Locate the cell with the specified text and output its (x, y) center coordinate. 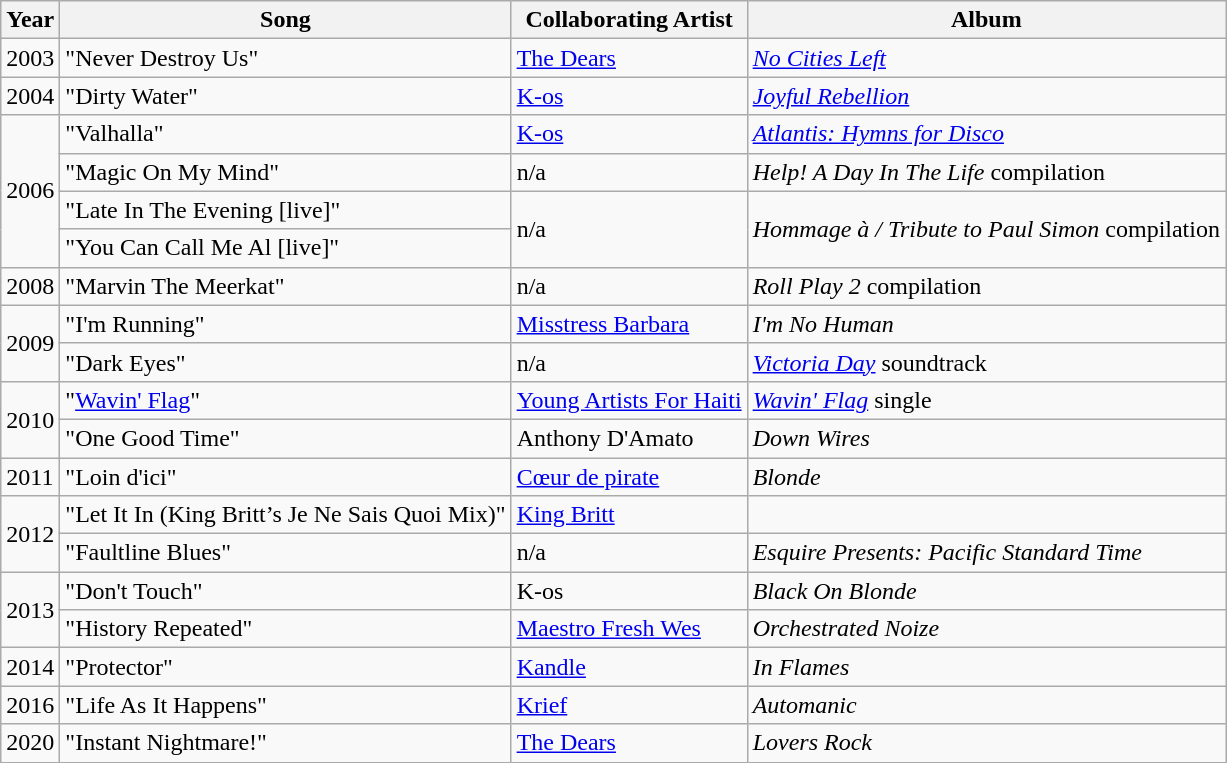
"Late In The Evening [live]" (286, 210)
2010 (30, 419)
"Life As It Happens" (286, 705)
"Don't Touch" (286, 591)
Krief (629, 705)
2009 (30, 343)
Atlantis: Hymns for Disco (986, 134)
Esquire Presents: Pacific Standard Time (986, 553)
No Cities Left (986, 58)
"Valhalla" (286, 134)
Misstress Barbara (629, 324)
I'm No Human (986, 324)
Roll Play 2 compilation (986, 286)
Young Artists For Haiti (629, 400)
2006 (30, 191)
"Loin d'ici" (286, 477)
"Wavin' Flag" (286, 400)
Orchestrated Noize (986, 629)
Song (286, 20)
"Let It In (King Britt’s Je Ne Sais Quoi Mix)" (286, 515)
2003 (30, 58)
Joyful Rebellion (986, 96)
Album (986, 20)
Down Wires (986, 438)
Help! A Day In The Life compilation (986, 172)
2004 (30, 96)
Wavin' Flag single (986, 400)
"One Good Time" (286, 438)
"Dirty Water" (286, 96)
Hommage à / Tribute to Paul Simon compilation (986, 229)
2008 (30, 286)
"History Repeated" (286, 629)
2016 (30, 705)
"Never Destroy Us" (286, 58)
2012 (30, 534)
Maestro Fresh Wes (629, 629)
2014 (30, 667)
"Marvin The Meerkat" (286, 286)
King Britt (629, 515)
Kandle (629, 667)
Cœur de pirate (629, 477)
Anthony D'Amato (629, 438)
"You Can Call Me Al [live]" (286, 248)
"Instant Nightmare!" (286, 743)
Victoria Day soundtrack (986, 362)
In Flames (986, 667)
"I'm Running" (286, 324)
2020 (30, 743)
Automanic (986, 705)
"Dark Eyes" (286, 362)
"Magic On My Mind" (286, 172)
"Protector" (286, 667)
Blonde (986, 477)
Black On Blonde (986, 591)
Collaborating Artist (629, 20)
"Faultline Blues" (286, 553)
2013 (30, 610)
2011 (30, 477)
Lovers Rock (986, 743)
Year (30, 20)
